Return the [X, Y] coordinate for the center point of the cell that contains the specified text.  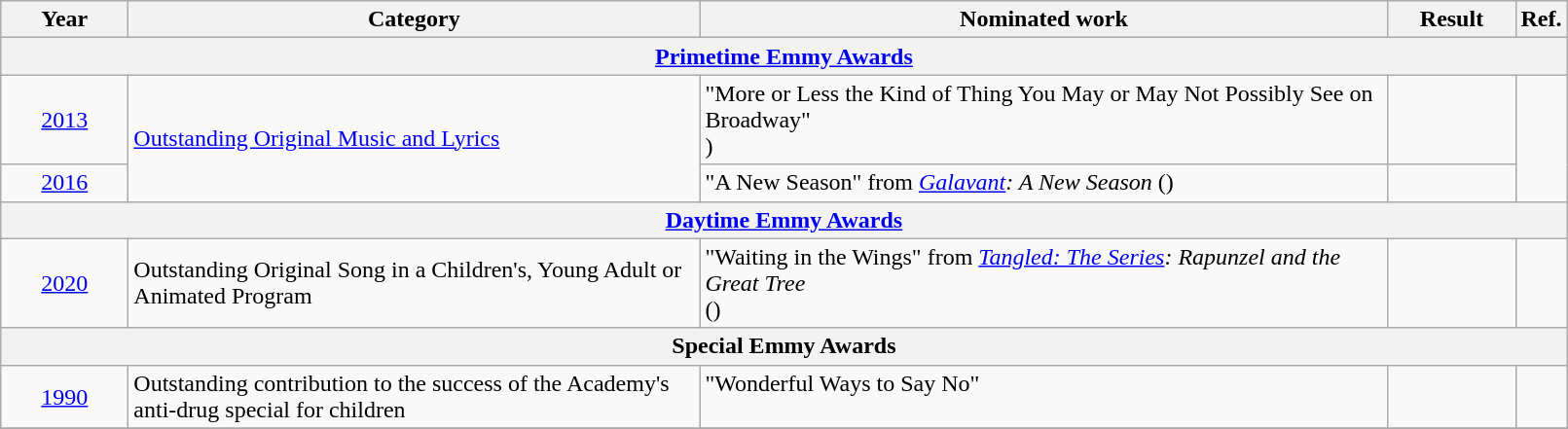
Category [415, 19]
"Wonderful Ways to Say No" [1043, 397]
Special Emmy Awards [784, 346]
Outstanding contribution to the success of the Academy's anti-drug special for children [415, 397]
Outstanding Original Music and Lyrics [415, 138]
2016 [64, 183]
2020 [64, 283]
Daytime Emmy Awards [784, 220]
Ref. [1542, 19]
Result [1452, 19]
Primetime Emmy Awards [784, 56]
1990 [64, 397]
"More or Less the Kind of Thing You May or May Not Possibly See on Broadway" ) [1043, 120]
2013 [64, 120]
Nominated work [1043, 19]
Outstanding Original Song in a Children's, Young Adult or Animated Program [415, 283]
"Waiting in the Wings" from Tangled: The Series: Rapunzel and the Great Tree () [1043, 283]
Year [64, 19]
"A New Season" from Galavant: A New Season () [1043, 183]
